Determine the (X, Y) coordinate at the center of the cell enclosing the given text.  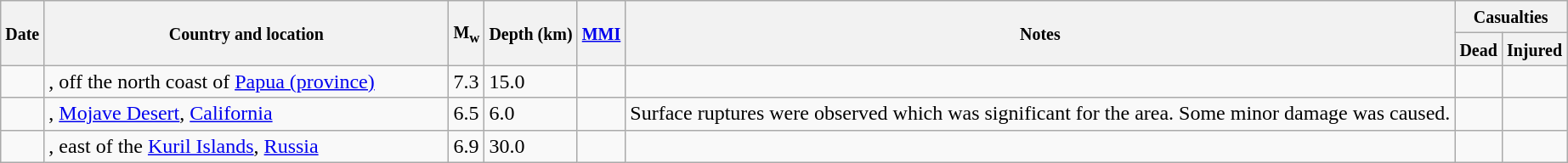
, east of the Kuril Islands, Russia (246, 146)
Date (22, 33)
Injured (1534, 49)
Mw (467, 33)
30.0 (530, 146)
Dead (1479, 49)
7.3 (467, 81)
Notes (1040, 33)
, Mojave Desert, California (246, 114)
Country and location (246, 33)
Surface ruptures were observed which was significant for the area. Some minor damage was caused. (1040, 114)
, off the north coast of Papua (province) (246, 81)
15.0 (530, 81)
6.5 (467, 114)
Depth (km) (530, 33)
6.0 (530, 114)
Casualties (1511, 17)
6.9 (467, 146)
MMI (602, 33)
